Return [X, Y] of the center of cell containing provided text 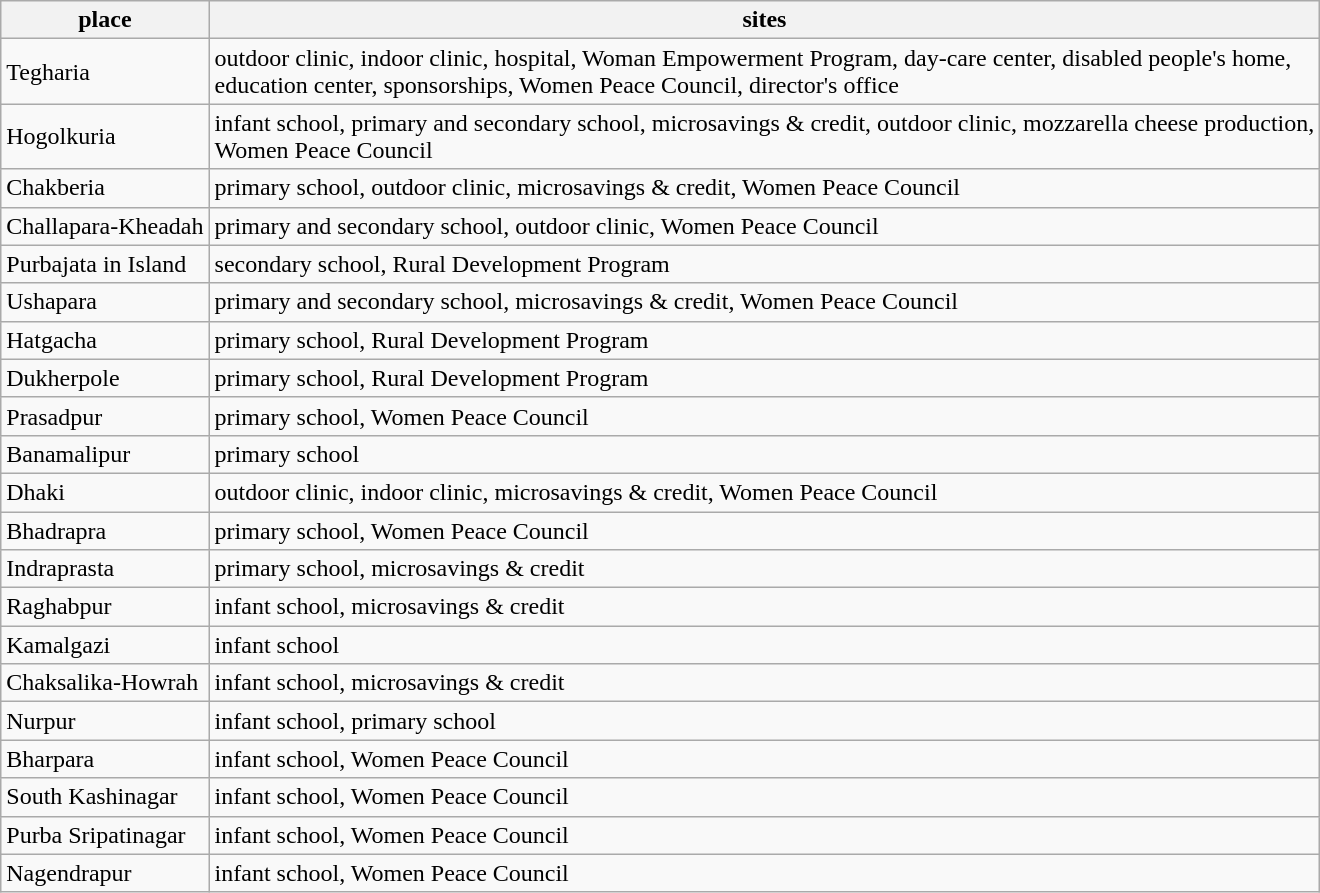
Indraprasta [105, 569]
outdoor clinic, indoor clinic, microsavings & credit, Women Peace Council [764, 492]
primary school, outdoor clinic, microsavings & credit, Women Peace Council [764, 188]
Banamalipur [105, 454]
Bhadrapra [105, 531]
Chakberia [105, 188]
Purba Sripatinagar [105, 835]
Chaksalika-Howrah [105, 683]
Purbajata in Island [105, 264]
infant school [764, 645]
Ushapara [105, 302]
Hogolkuria [105, 136]
primary school [764, 454]
Prasadpur [105, 416]
secondary school, Rural Development Program [764, 264]
sites [764, 20]
Tegharia [105, 72]
Nagendrapur [105, 873]
Dukherpole [105, 378]
Kamalgazi [105, 645]
Dhaki [105, 492]
Hatgacha [105, 340]
Challapara-Kheadah [105, 226]
Bharpara [105, 759]
Nurpur [105, 721]
infant school, primary school [764, 721]
infant school, primary and secondary school, microsavings & credit, outdoor clinic, mozzarella cheese production,Women Peace Council [764, 136]
primary school, microsavings & credit [764, 569]
South Kashinagar [105, 797]
primary and secondary school, microsavings & credit, Women Peace Council [764, 302]
Raghabpur [105, 607]
place [105, 20]
primary and secondary school, outdoor clinic, Women Peace Council [764, 226]
